Return the (X, Y) coordinate for the center point of the cell that contains the specified text.  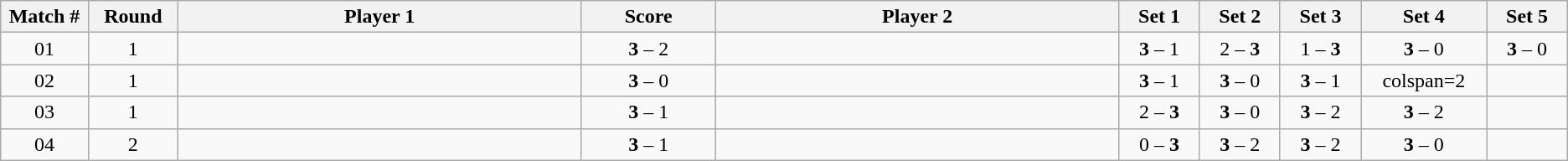
Score (648, 17)
0 – 3 (1159, 144)
Match # (45, 17)
Set 2 (1240, 17)
1 – 3 (1320, 49)
02 (45, 80)
Set 5 (1527, 17)
Player 1 (379, 17)
03 (45, 112)
colspan=2 (1424, 80)
Round (132, 17)
Player 2 (916, 17)
2 (132, 144)
Set 1 (1159, 17)
04 (45, 144)
Set 4 (1424, 17)
Set 3 (1320, 17)
01 (45, 49)
